Pinpoint the cell where the given text exists, returning its [x, y] midpoint coordinate. 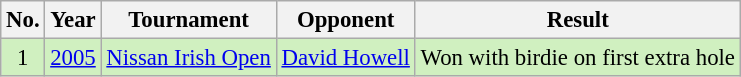
David Howell [346, 58]
Nissan Irish Open [188, 58]
Won with birdie on first extra hole [578, 58]
1 [23, 58]
Year [73, 20]
Tournament [188, 20]
Opponent [346, 20]
2005 [73, 58]
No. [23, 20]
Result [578, 20]
